Extract the [X, Y] coordinate from the center of the cell holding the provided text.  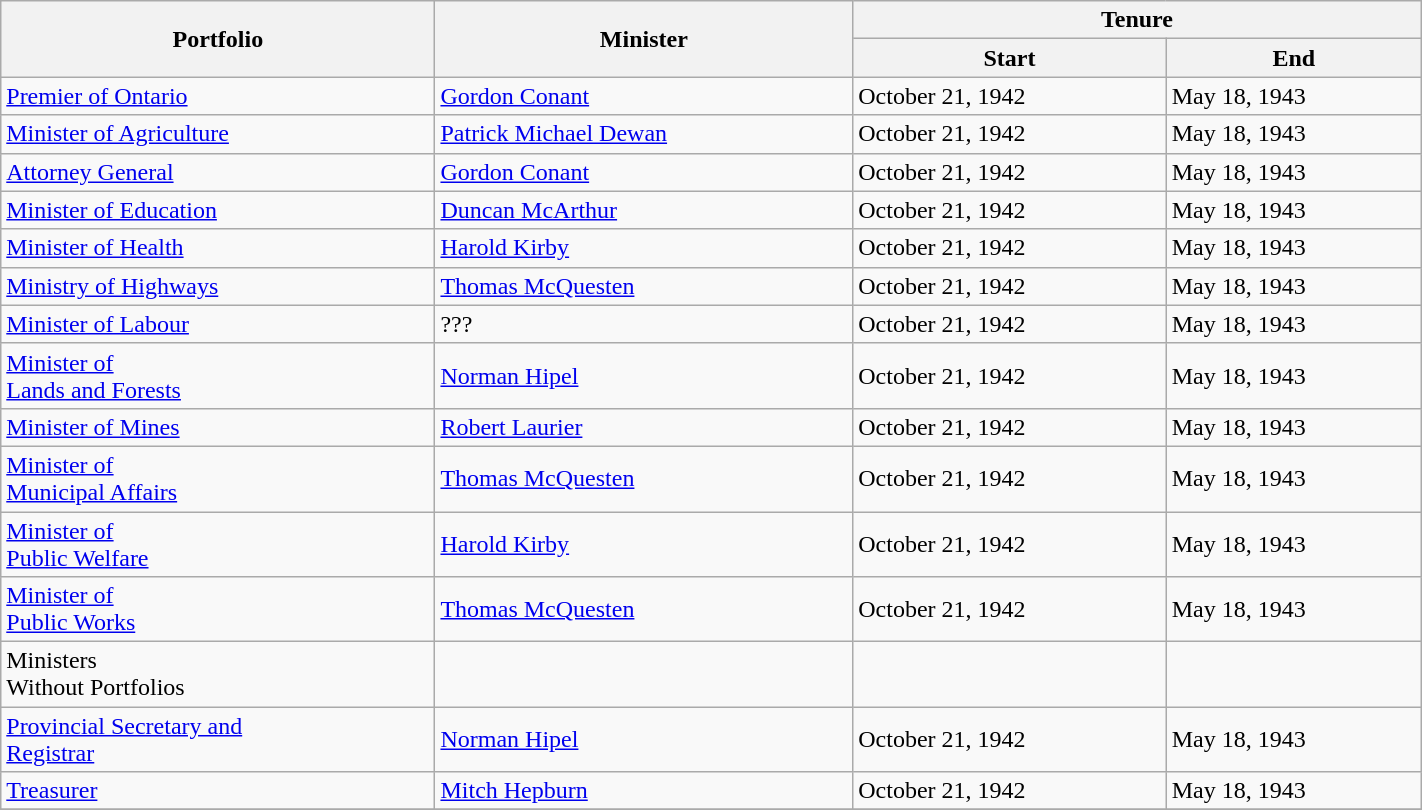
Robert Laurier [644, 427]
Duncan McArthur [644, 210]
Minister of Mines [218, 427]
Treasurer [218, 791]
Minister [644, 39]
Minister of Education [218, 210]
Attorney General [218, 172]
Start [1010, 58]
Minister of Agriculture [218, 134]
Tenure [1138, 20]
Minister of Lands and Forests [218, 376]
Minister of Labour [218, 324]
Minister of Health [218, 248]
Minister of Municipal Affairs [218, 478]
Premier of Ontario [218, 96]
Ministry of Highways [218, 286]
Provincial Secretary and Registrar [218, 740]
??? [644, 324]
End [1294, 58]
Minister of Public Welfare [218, 544]
Portfolio [218, 39]
Mitch Hepburn [644, 791]
Ministers Without Portfolios [218, 674]
Minister of Public Works [218, 610]
Patrick Michael Dewan [644, 134]
